Determine the (X, Y) coordinate at the center of the cell enclosing the given text.  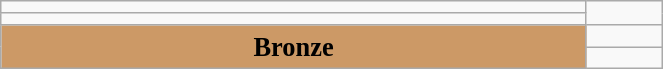
Bronze (294, 46)
